For the text-containing cell, return its midpoint in [X, Y] coordinate format. 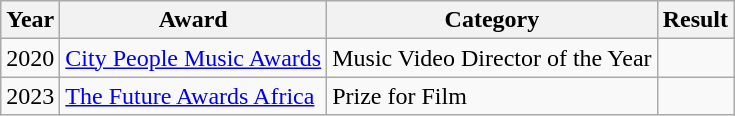
Category [492, 20]
Result [695, 20]
City People Music Awards [194, 58]
2023 [30, 96]
2020 [30, 58]
The Future Awards Africa [194, 96]
Year [30, 20]
Prize for Film [492, 96]
Music Video Director of the Year [492, 58]
Award [194, 20]
